Locate the cell with the specified text and output its [x, y] center coordinate. 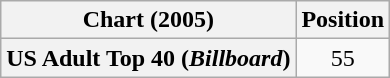
55 [343, 58]
Chart (2005) [148, 20]
US Adult Top 40 (Billboard) [148, 58]
Position [343, 20]
